For the text-containing cell, return its midpoint in [X, Y] coordinate format. 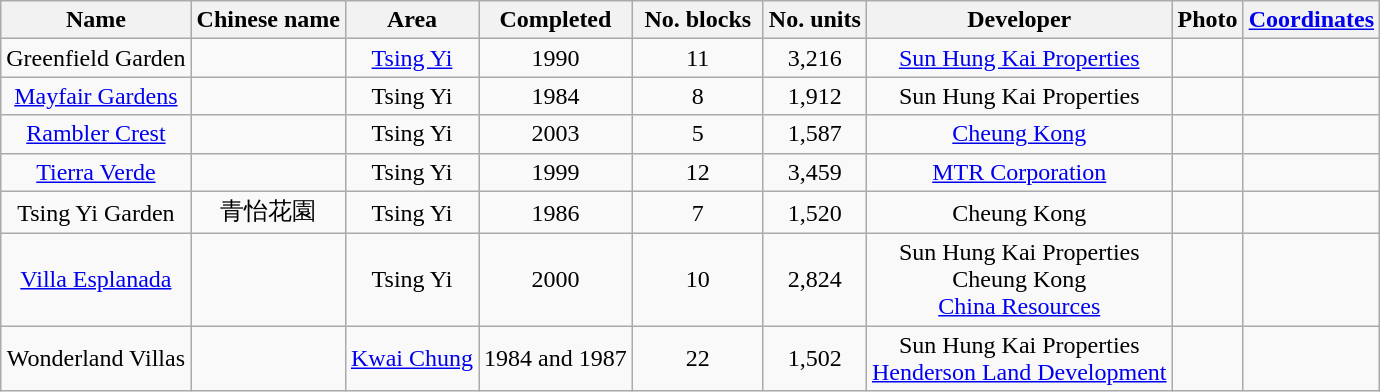
12 [698, 172]
Developer [1019, 20]
青怡花園 [268, 212]
7 [698, 212]
Mayfair Gardens [96, 96]
3,216 [814, 58]
1,587 [814, 134]
Photo [1208, 20]
1990 [556, 58]
1999 [556, 172]
1,520 [814, 212]
Sun Hung Kai PropertiesHenderson Land Development [1019, 358]
2,824 [814, 280]
Tierra Verde [96, 172]
Sun Hung Kai PropertiesCheung KongChina Resources [1019, 280]
1,912 [814, 96]
MTR Corporation [1019, 172]
5 [698, 134]
No. units [814, 20]
1,502 [814, 358]
Chinese name [268, 20]
1984 and 1987 [556, 358]
Kwai Chung [412, 358]
2003 [556, 134]
22 [698, 358]
Rambler Crest [96, 134]
1984 [556, 96]
Greenfield Garden [96, 58]
No. blocks [698, 20]
8 [698, 96]
Area [412, 20]
Villa Esplanada [96, 280]
Tsing Yi Garden [96, 212]
Coordinates [1311, 20]
11 [698, 58]
2000 [556, 280]
3,459 [814, 172]
Name [96, 20]
1986 [556, 212]
10 [698, 280]
Completed [556, 20]
Wonderland Villas [96, 358]
